Identify which cell holds the provided text, then report its (X, Y) central coordinate. 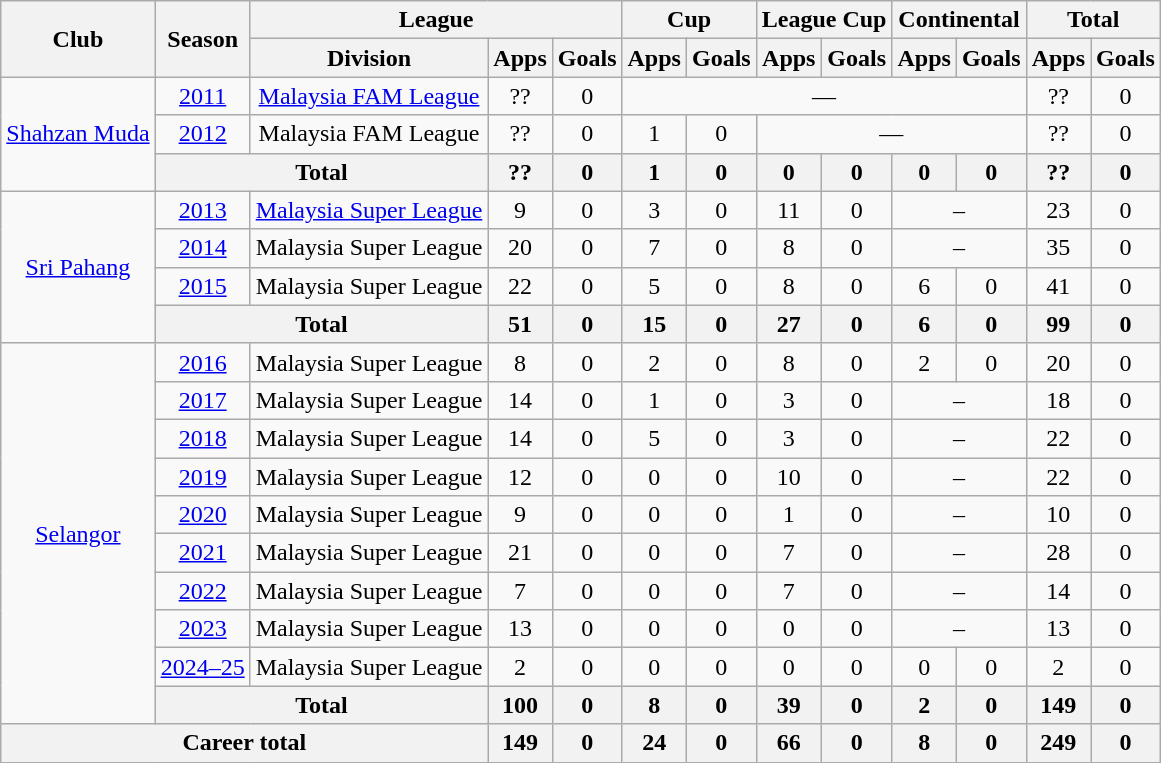
18 (1058, 400)
Division (369, 58)
Sri Pahang (78, 267)
41 (1058, 286)
15 (654, 324)
51 (520, 324)
Club (78, 39)
27 (788, 324)
2020 (202, 515)
Season (202, 39)
Career total (244, 743)
2016 (202, 362)
Cup (689, 20)
100 (520, 705)
35 (1058, 248)
23 (1058, 210)
12 (520, 477)
24 (654, 743)
League Cup (824, 20)
39 (788, 705)
2014 (202, 248)
21 (520, 553)
28 (1058, 553)
2021 (202, 553)
249 (1058, 743)
99 (1058, 324)
2024–25 (202, 667)
Selangor (78, 534)
Continental (959, 20)
2019 (202, 477)
2017 (202, 400)
66 (788, 743)
2011 (202, 96)
11 (788, 210)
Shahzan Muda (78, 134)
2013 (202, 210)
2012 (202, 134)
2023 (202, 629)
2022 (202, 591)
League (436, 20)
2018 (202, 438)
2015 (202, 286)
